For the text-containing cell, return its midpoint in [X, Y] coordinate format. 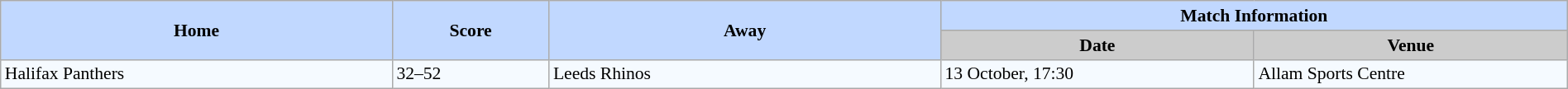
Match Information [1254, 16]
Home [197, 30]
Score [470, 30]
Allam Sports Centre [1411, 74]
Date [1097, 45]
Leeds Rhinos [745, 74]
13 October, 17:30 [1097, 74]
Venue [1411, 45]
32–52 [470, 74]
Halifax Panthers [197, 74]
Away [745, 30]
